Extract the (x, y) coordinate from the center of the cell holding the provided text.  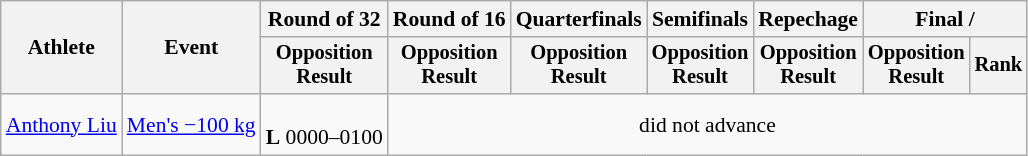
Quarterfinals (579, 19)
Semifinals (700, 19)
Men's −100 kg (192, 124)
Round of 16 (450, 19)
Athlete (62, 48)
Round of 32 (324, 19)
Event (192, 48)
Final / (945, 19)
L 0000–0100 (324, 124)
did not advance (708, 124)
Repechage (808, 19)
Rank (999, 66)
Anthony Liu (62, 124)
